Locate the cell with the specified text and output its [x, y] center coordinate. 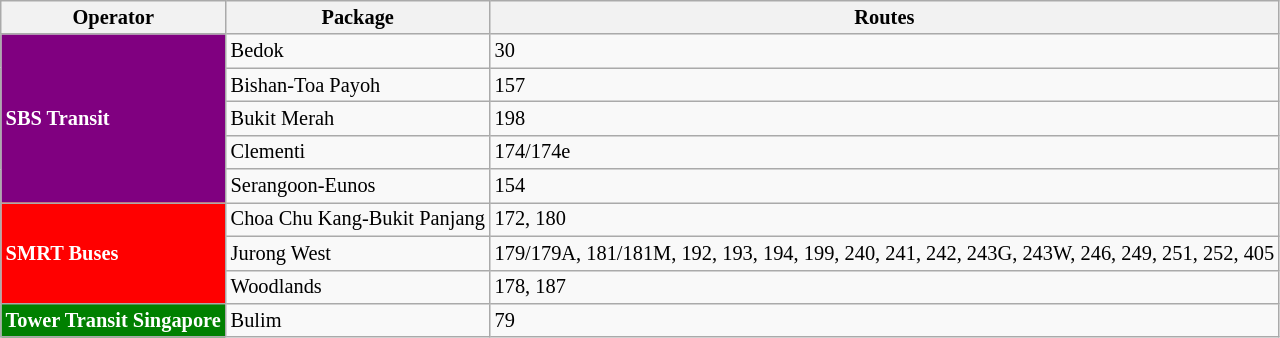
30 [884, 51]
174/174e [884, 152]
Serangoon-Eunos [358, 186]
Woodlands [358, 287]
Choa Chu Kang-Bukit Panjang [358, 219]
179/179A, 181/181M, 192, 193, 194, 199, 240, 241, 242, 243G, 243W, 246, 249, 251, 252, 405 [884, 253]
Routes [884, 17]
Clementi [358, 152]
178, 187 [884, 287]
172, 180 [884, 219]
SBS Transit [114, 118]
157 [884, 85]
154 [884, 186]
Tower Transit Singapore [114, 320]
SMRT Buses [114, 252]
79 [884, 320]
Bukit Merah [358, 118]
Operator [114, 17]
198 [884, 118]
Jurong West [358, 253]
Bedok [358, 51]
Bulim [358, 320]
Bishan-Toa Payoh [358, 85]
Package [358, 17]
